Extract the (x, y) coordinate from the center of the cell holding the provided text.  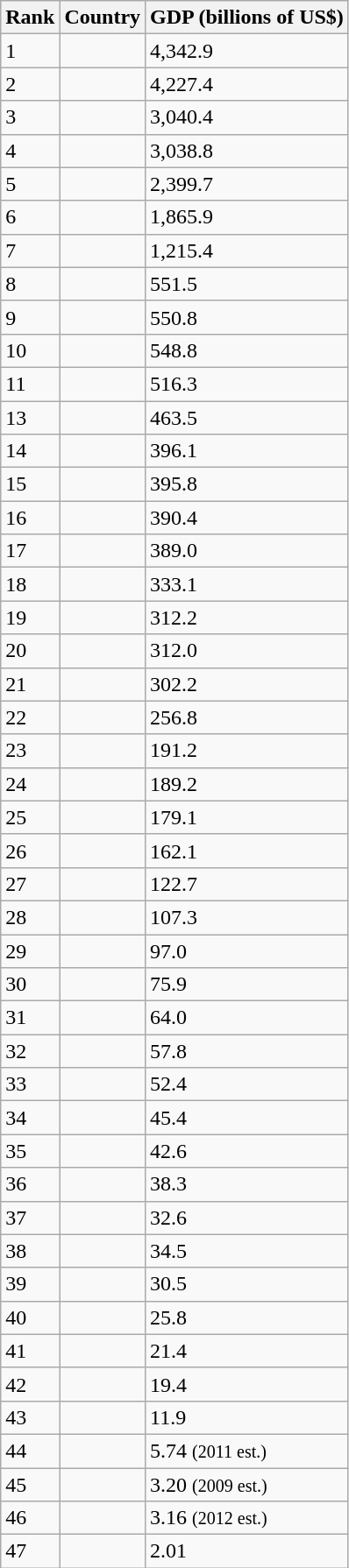
389.0 (247, 551)
189.2 (247, 784)
1 (30, 51)
3,040.4 (247, 117)
44 (30, 1451)
31 (30, 1018)
13 (30, 418)
25 (30, 817)
3.16 (2012 est.) (247, 1518)
2.01 (247, 1551)
21 (30, 684)
47 (30, 1551)
40 (30, 1317)
550.8 (247, 317)
16 (30, 518)
3,038.8 (247, 151)
37 (30, 1218)
35 (30, 1151)
52.4 (247, 1084)
34.5 (247, 1251)
75.9 (247, 985)
28 (30, 917)
6 (30, 217)
Rank (30, 18)
19.4 (247, 1384)
4,227.4 (247, 84)
15 (30, 484)
33 (30, 1084)
19 (30, 618)
18 (30, 584)
395.8 (247, 484)
26 (30, 851)
302.2 (247, 684)
5 (30, 184)
191.2 (247, 751)
23 (30, 751)
45 (30, 1485)
390.4 (247, 518)
45.4 (247, 1118)
Country (103, 18)
1,865.9 (247, 217)
179.1 (247, 817)
57.8 (247, 1051)
29 (30, 950)
GDP (billions of US$) (247, 18)
41 (30, 1351)
43 (30, 1417)
34 (30, 1118)
312.2 (247, 618)
42.6 (247, 1151)
7 (30, 251)
39 (30, 1284)
107.3 (247, 917)
516.3 (247, 384)
11.9 (247, 1417)
162.1 (247, 851)
22 (30, 717)
2 (30, 84)
25.8 (247, 1317)
4 (30, 151)
64.0 (247, 1018)
17 (30, 551)
24 (30, 784)
42 (30, 1384)
32.6 (247, 1218)
30 (30, 985)
27 (30, 884)
36 (30, 1184)
46 (30, 1518)
14 (30, 451)
38.3 (247, 1184)
312.0 (247, 651)
5.74 (2011 est.) (247, 1451)
8 (30, 284)
256.8 (247, 717)
333.1 (247, 584)
32 (30, 1051)
9 (30, 317)
11 (30, 384)
3.20 (2009 est.) (247, 1485)
20 (30, 651)
551.5 (247, 284)
3 (30, 117)
2,399.7 (247, 184)
21.4 (247, 1351)
38 (30, 1251)
4,342.9 (247, 51)
10 (30, 350)
396.1 (247, 451)
463.5 (247, 418)
122.7 (247, 884)
30.5 (247, 1284)
548.8 (247, 350)
97.0 (247, 950)
1,215.4 (247, 251)
